From the cell containing the given text, extract its center point as (X, Y) coordinate. 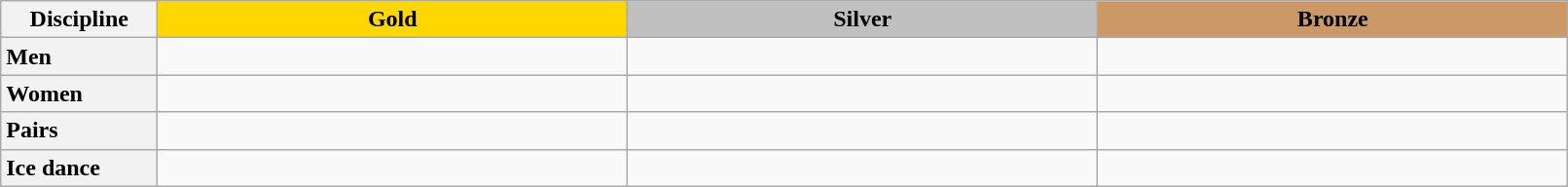
Discipline (80, 19)
Gold (393, 19)
Silver (862, 19)
Ice dance (80, 168)
Pairs (80, 131)
Men (80, 56)
Bronze (1333, 19)
Women (80, 93)
